From the cell containing the given text, extract its center point as [x, y] coordinate. 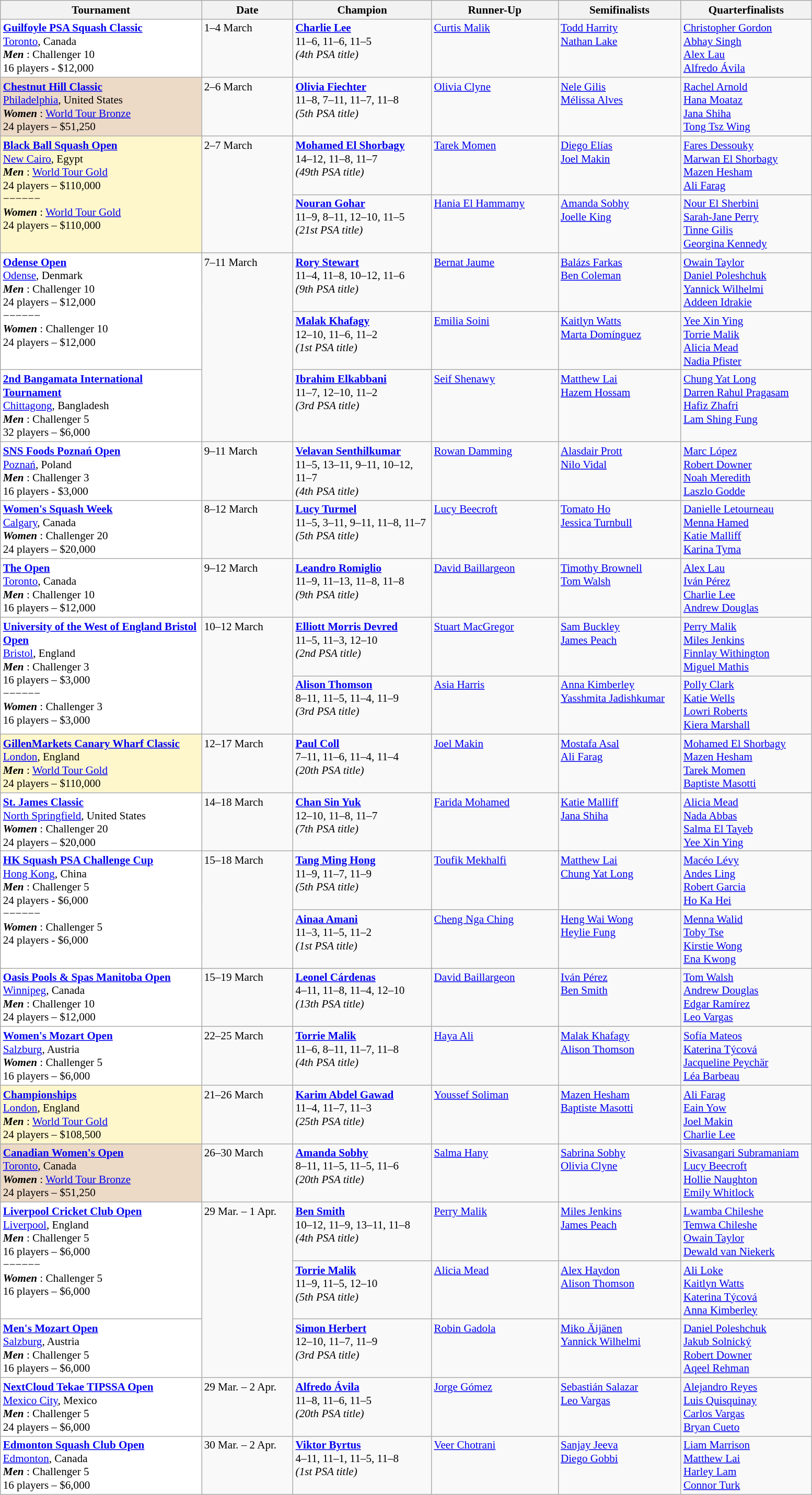
30 Mar. – 2 Apr. [248, 1465]
HK Squash PSA Challenge Cup Hong Kong, China Men : Challenger 524 players - $6,000−−−−−− Women : Challenger 524 players - $6,000 [101, 910]
Marc López Robert Downer Noah Meredith Laszlo Godde [746, 471]
Sabrina Sobhy Olivia Clyne [620, 1173]
Tournament [101, 9]
Curtis Malik [495, 48]
Asia Harris [495, 705]
Seif Shenawy [495, 405]
Ibrahim Elkabbani11–7, 12–10, 11–2(3rd PSA title) [363, 405]
Rowan Damming [495, 471]
Malak Khafagy12–10, 11–6, 11–2(1st PSA title) [363, 341]
29 Mar. – 2 Apr. [248, 1407]
7–11 March [248, 347]
2–6 March [248, 107]
Tarek Momen [495, 165]
Iván Pérez Ben Smith [620, 998]
Robin Gadola [495, 1348]
Todd Harrity Nathan Lake [620, 48]
12–17 March [248, 763]
Olivia Clyne [495, 107]
Chestnut Hill Classic Philadelphia, United States Women : World Tour Bronze24 players – $51,250 [101, 107]
Championships London, England Men : World Tour Gold24 players – $108,500 [101, 1115]
Date [248, 9]
University of the West of England Bristol Open Bristol, England Men : Challenger 316 players – $3,000−−−−−− Women : Challenger 316 players – $3,000 [101, 676]
Joel Makin [495, 763]
Torrie Malik11–9, 11–5, 12–10(5th PSA title) [363, 1290]
Youssef Soliman [495, 1115]
14–18 March [248, 822]
Leandro Romiglio11–9, 11–13, 11–8, 11–8(9th PSA title) [363, 588]
SNS Foods Poznań Open Poznań, Poland Men : Challenger 316 players - $3,000 [101, 471]
Women's Mozart Open Salzburg, Austria Women : Challenger 516 players – $6,000 [101, 1056]
Tomato Ho Jessica Turnbull [620, 529]
Mostafa Asal Ali Farag [620, 763]
Stuart MacGregor [495, 646]
10–12 March [248, 676]
Oasis Pools & Spas Manitoba Open Winnipeg, Canada Men : Challenger 1024 players – $12,000 [101, 998]
Chung Yat Long Darren Rahul Pragasam Hafiz Zhafri Lam Shing Fung [746, 405]
Matthew Lai Hazem Hossam [620, 405]
Nele Gilis Mélissa Alves [620, 107]
Bernat Jaume [495, 282]
Owain Taylor Daniel Poleshchuk Yannick Wilhelmi Addeen Idrakie [746, 282]
Mohamed El Shorbagy14–12, 11–8, 11–7(49th PSA title) [363, 165]
Men's Mozart Open Salzburg, Austria Men : Challenger 516 players – $6,000 [101, 1348]
Malak Khafagy Alison Thomson [620, 1056]
Quarterfinalists [746, 9]
Timothy Brownell Tom Walsh [620, 588]
Runner-Up [495, 9]
Toufik Mekhalfi [495, 880]
Alex Haydon Alison Thomson [620, 1290]
Macéo Lévy Andes Ling Robert Garcia Ho Ka Hei [746, 880]
26–30 March [248, 1173]
Perry Malik Miles Jenkins Finnlay Withington Miguel Mathis [746, 646]
Diego Elías Joel Makin [620, 165]
8–12 March [248, 529]
Alejandro Reyes Luis Quisquinay Carlos Vargas Bryan Cueto [746, 1407]
Katie Malliff Jana Shiha [620, 822]
Velavan Senthilkumar11–5, 13–11, 9–11, 10–12, 11–7(4th PSA title) [363, 471]
9–12 March [248, 588]
Alicia Mead Nada Abbas Salma El Tayeb Yee Xin Ying [746, 822]
Simon Herbert12–10, 11–7, 11–9(3rd PSA title) [363, 1348]
Jorge Gómez [495, 1407]
Matthew Lai Chung Yat Long [620, 880]
Haya Ali [495, 1056]
Balázs Farkas Ben Coleman [620, 282]
Elliott Morris Devred11–5, 11–3, 12–10(2nd PSA title) [363, 646]
9–11 March [248, 471]
15–18 March [248, 910]
Rory Stewart11–4, 11–8, 10–12, 11–6(9th PSA title) [363, 282]
Edmonton Squash Club Open Edmonton, Canada Men : Challenger 516 players – $6,000 [101, 1465]
Mazen Hesham Baptiste Masotti [620, 1115]
Heng Wai Wong Heylie Fung [620, 939]
Emilia Soini [495, 341]
Sanjay Jeeva Diego Gobbi [620, 1465]
Alison Thomson8–11, 11–5, 11–4, 11–9(3rd PSA title) [363, 705]
NextCloud Tekae TIPSSA Open Mexico City, Mexico Men : Challenger 524 players – $6,000 [101, 1407]
Amanda Sobhy Joelle King [620, 224]
Alasdair Prott Nilo Vidal [620, 471]
1–4 March [248, 48]
Ali Loke Kaitlyn Watts Katerina Týcová Anna Kimberley [746, 1290]
Farida Mohamed [495, 822]
Lucy Turmel11–5, 3–11, 9–11, 11–8, 11–7(5th PSA title) [363, 529]
Lucy Beecroft [495, 529]
Sivasangari Subramaniam Lucy Beecroft Hollie Naughton Emily Whitlock [746, 1173]
Perry Malik [495, 1232]
Liam Marrison Matthew Lai Harley Lam Connor Turk [746, 1465]
Ainaa Amani11–3, 11–5, 11–2(1st PSA title) [363, 939]
Olivia Fiechter11–8, 7–11, 11–7, 11–8(5th PSA title) [363, 107]
Alicia Mead [495, 1290]
Kaitlyn Watts Marta Domínguez [620, 341]
Danielle Letourneau Menna Hamed Katie Malliff Karina Tyma [746, 529]
Women's Squash Week Calgary, Canada Women : Challenger 2024 players – $20,000 [101, 529]
Leonel Cárdenas4–11, 11–8, 11–4, 12–10(13th PSA title) [363, 998]
Torrie Malik11–6, 8–11, 11–7, 11–8(4th PSA title) [363, 1056]
Ben Smith10–12, 11–9, 13–11, 11–8(4th PSA title) [363, 1232]
Alex Lau Iván Pérez Charlie Lee Andrew Douglas [746, 588]
Miles Jenkins James Peach [620, 1232]
Canadian Women's Open Toronto, Canada Women : World Tour Bronze24 players – $51,250 [101, 1173]
The Open Toronto, Canada Men : Challenger 1016 players – $12,000 [101, 588]
St. James Classic North Springfield, United States Women : Challenger 2024 players – $20,000 [101, 822]
22–25 March [248, 1056]
2nd Bangamata International Tournament Chittagong, Bangladesh Men : Challenger 532 players – $6,000 [101, 405]
Cheng Nga Ching [495, 939]
29 Mar. – 1 Apr. [248, 1290]
Sebastián Salazar Leo Vargas [620, 1407]
Hania El Hammamy [495, 224]
GillenMarkets Canary Wharf Classic London, England Men : World Tour Gold24 players – $110,000 [101, 763]
Tom Walsh Andrew Douglas Edgar Ramírez Leo Vargas [746, 998]
Yee Xin Ying Torrie Malik Alicia Mead Nadia Pfister [746, 341]
Charlie Lee11–6, 11–6, 11–5(4th PSA title) [363, 48]
Karim Abdel Gawad11–4, 11–7, 11–3(25th PSA title) [363, 1115]
Paul Coll7–11, 11–6, 11–4, 11–4(20th PSA title) [363, 763]
Polly Clark Katie Wells Lowri Roberts Kiera Marshall [746, 705]
Ali Farag Eain Yow Joel Makin Charlie Lee [746, 1115]
Mohamed El Shorbagy Mazen Hesham Tarek Momen Baptiste Masotti [746, 763]
Black Ball Squash Open New Cairo, Egypt Men : World Tour Gold24 players – $110,000−−−−−− Women : World Tour Gold24 players – $110,000 [101, 194]
Semifinalists [620, 9]
Sam Buckley James Peach [620, 646]
Sofía Mateos Katerina Týcová Jacqueline Peychär Léa Barbeau [746, 1056]
Alfredo Ávila11–8, 11–6, 11–5(20th PSA title) [363, 1407]
Liverpool Cricket Club Open Liverpool, England Men : Challenger 516 players – $6,000−−−−−− Women : Challenger 516 players – $6,000 [101, 1261]
Veer Chotrani [495, 1465]
Nouran Gohar11–9, 8–11, 12–10, 11–5(21st PSA title) [363, 224]
Christopher Gordon Abhay Singh Alex Lau Alfredo Ávila [746, 48]
Tang Ming Hong11–9, 11–7, 11–9(5th PSA title) [363, 880]
Lwamba Chileshe Temwa Chileshe Owain Taylor Dewald van Niekerk [746, 1232]
Chan Sin Yuk12–10, 11–8, 11–7(7th PSA title) [363, 822]
Menna Walid Toby Tse Kirstie Wong Ena Kwong [746, 939]
Daniel Poleshchuk Jakub Solnický Robert Downer Aqeel Rehman [746, 1348]
15–19 March [248, 998]
2–7 March [248, 194]
Anna Kimberley Yasshmita Jadishkumar [620, 705]
Guilfoyle PSA Squash Classic Toronto, Canada Men : Challenger 1016 players - $12,000 [101, 48]
Rachel Arnold Hana Moataz Jana Shiha Tong Tsz Wing [746, 107]
Miko Äijänen Yannick Wilhelmi [620, 1348]
Amanda Sobhy8–11, 11–5, 11–5, 11–6(20th PSA title) [363, 1173]
Fares Dessouky Marwan El Shorbagy Mazen Hesham Ali Farag [746, 165]
Salma Hany [495, 1173]
Odense Open Odense, Denmark Men : Challenger 1024 players – $12,000−−−−−− Women : Challenger 1024 players – $12,000 [101, 311]
21–26 March [248, 1115]
Champion [363, 9]
Nour El Sherbini Sarah-Jane Perry Tinne Gilis Georgina Kennedy [746, 224]
Viktor Byrtus4–11, 11–1, 11–5, 11–8(1st PSA title) [363, 1465]
